Capture the cell that displays the provided text and extract its (x, y) central coordinate. 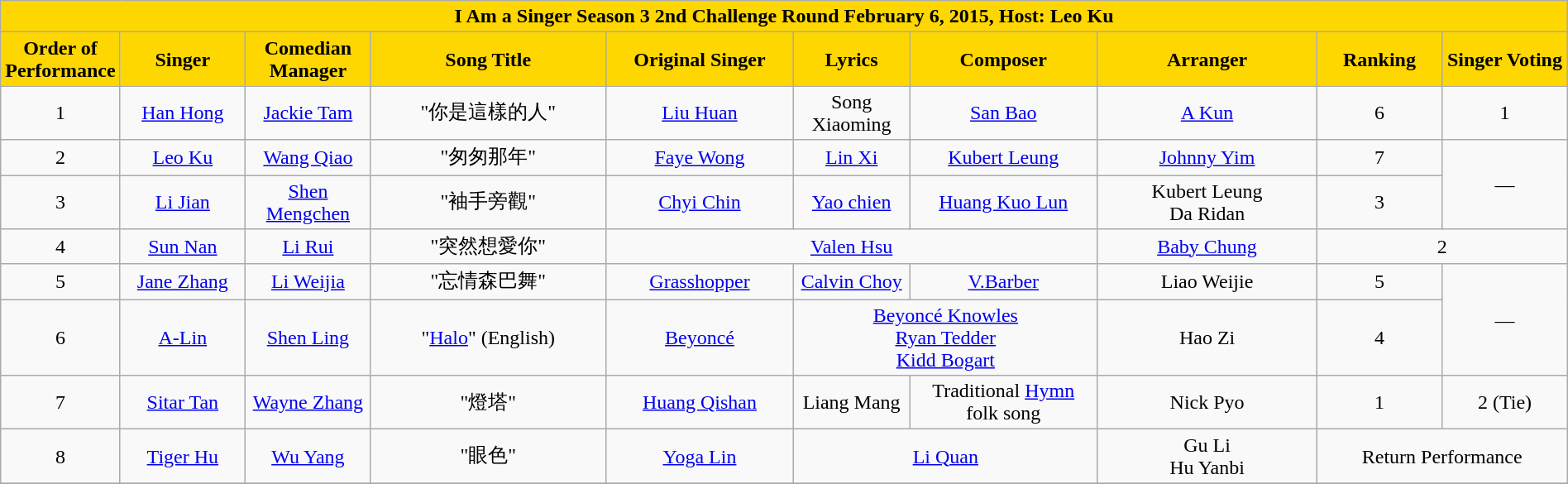
Valen Hsu (852, 247)
Lyrics (852, 60)
Kubert Leung (1004, 157)
Song Title (488, 60)
Yoga Lin (700, 457)
Faye Wong (700, 157)
Jackie Tam (308, 113)
Liao Weijie (1207, 281)
Jane Zhang (183, 281)
Lin Xi (852, 157)
Nick Pyo (1207, 402)
Johnny Yim (1207, 157)
Calvin Choy (852, 281)
Return Performance (1442, 457)
Li Weijia (308, 281)
Hao Zi (1207, 338)
A Kun (1207, 113)
Wu Yang (308, 457)
Song Xiaoming (852, 113)
"匆匆那年" (488, 157)
Singer (183, 60)
Li Jian (183, 202)
Liang Mang (852, 402)
V.Barber (1004, 281)
Wayne Zhang (308, 402)
Han Hong (183, 113)
Wang Qiao (308, 157)
Traditional Hymn folk song (1004, 402)
Yao chien (852, 202)
Huang Kuo Lun (1004, 202)
8 (60, 457)
"忘情森巴舞" (488, 281)
Chyi Chin (700, 202)
Original Singer (700, 60)
Shen Mengchen (308, 202)
Li Rui (308, 247)
Grasshopper (700, 281)
Order of Performance (60, 60)
I Am a Singer Season 3 2nd Challenge Round February 6, 2015, Host: Leo Ku (784, 17)
Singer Voting (1505, 60)
"你是這樣的人" (488, 113)
Tiger Hu (183, 457)
"燈塔" (488, 402)
San Bao (1004, 113)
Ranking (1379, 60)
Sitar Tan (183, 402)
Beyoncé KnowlesRyan TedderKidd Bogart (946, 338)
Arranger (1207, 60)
Composer (1004, 60)
Shen Ling (308, 338)
Baby Chung (1207, 247)
Li Quan (946, 457)
Sun Nan (183, 247)
"袖手旁觀" (488, 202)
Kubert LeungDa Ridan (1207, 202)
Huang Qishan (700, 402)
Leo Ku (183, 157)
Gu LiHu Yanbi (1207, 457)
"Halo" (English) (488, 338)
2 (Tie) (1505, 402)
"眼色" (488, 457)
Liu Huan (700, 113)
"突然想愛你" (488, 247)
A-Lin (183, 338)
Comedian Manager (308, 60)
Beyoncé (700, 338)
